Search for the cell housing the specified text and yield its [X, Y] center coordinate. 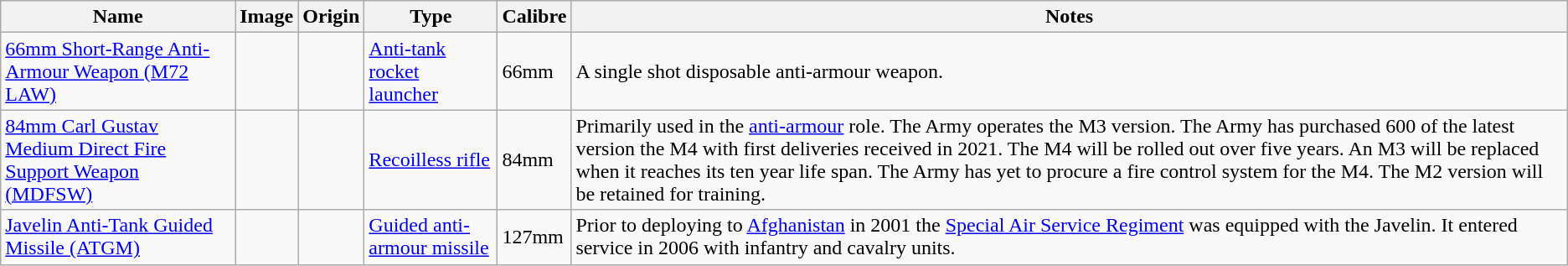
Name [118, 17]
Calibre [534, 17]
Origin [332, 17]
66mm Short-Range Anti-Armour Weapon (M72 LAW) [118, 71]
127mm [534, 237]
66mm [534, 71]
84mm [534, 159]
Anti-tank rocket launcher [431, 71]
Type [431, 17]
Guided anti-armour missile [431, 237]
Image [266, 17]
Javelin Anti-Tank Guided Missile (ATGM) [118, 237]
Recoilless rifle [431, 159]
A single shot disposable anti-armour weapon. [1069, 71]
Notes [1069, 17]
84mm Carl Gustav Medium Direct Fire Support Weapon (MDFSW) [118, 159]
